For the text-containing cell, return its midpoint in (x, y) coordinate format. 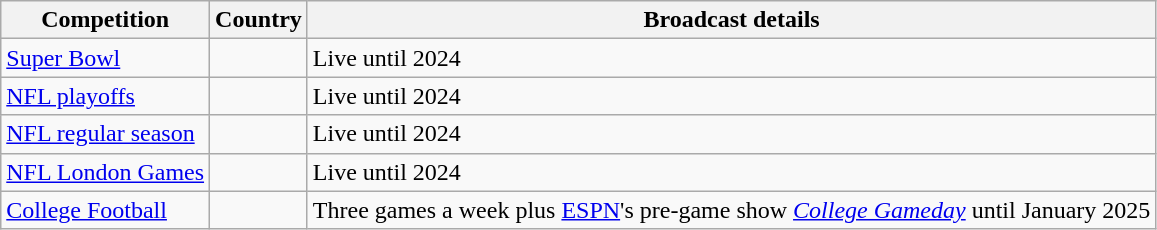
Three games a week plus ESPN's pre-game show College Gameday until January 2025 (732, 210)
NFL playoffs (106, 96)
NFL London Games (106, 172)
Broadcast details (732, 20)
Super Bowl (106, 58)
Country (259, 20)
NFL regular season (106, 134)
College Football (106, 210)
Competition (106, 20)
